Search for the cell housing the specified text and yield its (x, y) center coordinate. 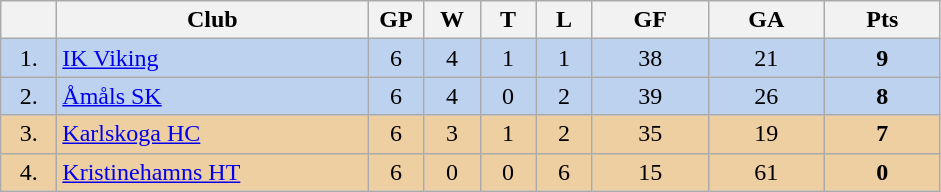
Kristinehamns HT (212, 172)
15 (650, 172)
21 (766, 58)
GF (650, 20)
9 (882, 58)
Åmåls SK (212, 96)
IK Viking (212, 58)
61 (766, 172)
3. (29, 134)
39 (650, 96)
GA (766, 20)
4. (29, 172)
7 (882, 134)
2. (29, 96)
35 (650, 134)
T (508, 20)
3 (452, 134)
L (564, 20)
38 (650, 58)
Karlskoga HC (212, 134)
Pts (882, 20)
8 (882, 96)
26 (766, 96)
1. (29, 58)
W (452, 20)
GP (396, 20)
Club (212, 20)
19 (766, 134)
